Provide the (X, Y) coordinate of the cell's center where the given text is located.  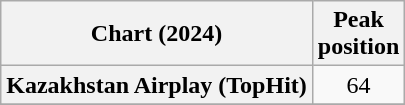
Chart (2024) (157, 34)
Peakposition (358, 34)
64 (358, 85)
Kazakhstan Airplay (TopHit) (157, 85)
